Detect which cell encompasses the target text, then output its [x, y] center coordinate. 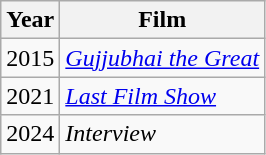
Year [30, 20]
Last Film Show [162, 96]
2021 [30, 96]
Gujjubhai the Great [162, 58]
Film [162, 20]
2024 [30, 134]
Interview [162, 134]
2015 [30, 58]
